Return [X, Y] of the center of cell containing provided text 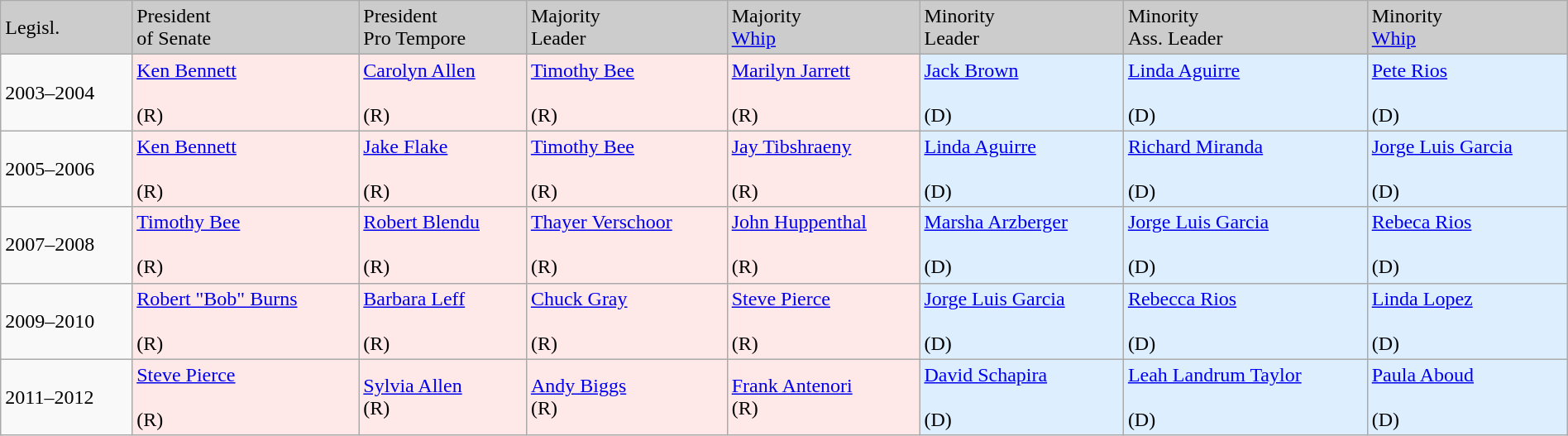
Robert "Bob" Burns(R) [246, 321]
Marsha Arzberger (D) [1021, 245]
Pete Rios(D) [1467, 93]
Chuck Gray(R) [627, 321]
Leah Landrum Taylor (D) [1245, 397]
Rebecca Rios (D) [1245, 321]
Minority Ass. Leader [1245, 28]
Jack Brown(D) [1021, 93]
Sylvia Allen (R) [443, 397]
Thayer Verschoor(R) [627, 245]
2011–2012 [66, 397]
Jake Flake(R) [443, 169]
Paula Aboud (D) [1467, 397]
2009–2010 [66, 321]
Majority Leader [627, 28]
Jay Tibshraeny(R) [824, 169]
Minority Leader [1021, 28]
Carolyn Allen(R) [443, 93]
2007–2008 [66, 245]
Richard Miranda(D) [1245, 169]
President of Senate [246, 28]
Majority Whip [824, 28]
2003–2004 [66, 93]
Marilyn Jarrett(R) [824, 93]
President Pro Tempore [443, 28]
Frank Antenori (R) [824, 397]
Robert Blendu (R) [443, 245]
David Schapira (D) [1021, 397]
Jorge Luis Garcia(D) [1467, 169]
Legisl. [66, 28]
Andy Biggs (R) [627, 397]
Barbara Leff (R) [443, 321]
Linda Lopez (D) [1467, 321]
Minority Whip [1467, 28]
Rebeca Rios (D) [1467, 245]
John Huppenthal (R) [824, 245]
2005–2006 [66, 169]
